Provide the (X, Y) coordinate of the cell's center where the given text is located.  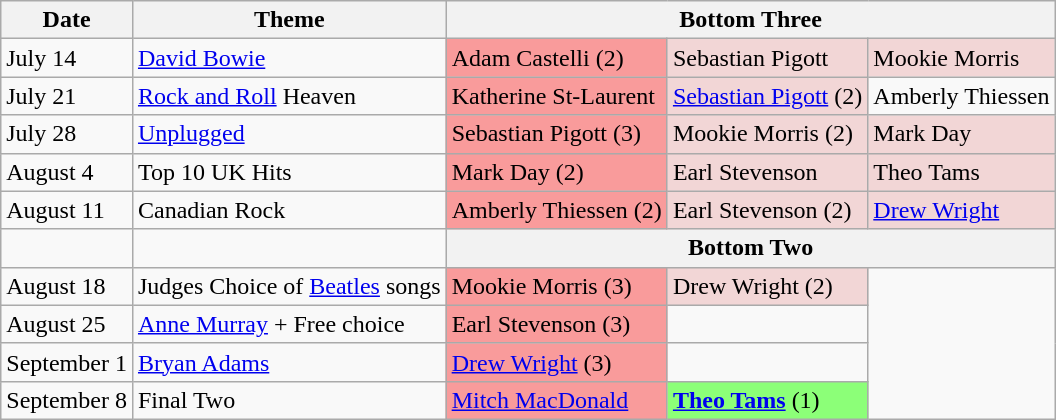
September 8 (67, 400)
Judges Choice of Beatles songs (289, 286)
Top 10 UK Hits (289, 172)
August 25 (67, 324)
Drew Wright (3) (556, 362)
Earl Stevenson (3) (556, 324)
Canadian Rock (289, 210)
Drew Wright (962, 210)
July 21 (67, 96)
Unplugged (289, 134)
Date (67, 20)
Sebastian Pigott (2) (767, 96)
Katherine St-Laurent (556, 96)
Bottom Three (750, 20)
Mark Day (2) (556, 172)
August 4 (67, 172)
Theo Tams (1) (767, 400)
David Bowie (289, 58)
Earl Stevenson (767, 172)
Anne Murray + Free choice (289, 324)
Theme (289, 20)
Amberly Thiessen (2) (556, 210)
Mookie Morris (2) (767, 134)
Drew Wright (2) (767, 286)
Sebastian Pigott (767, 58)
September 1 (67, 362)
Earl Stevenson (2) (767, 210)
Theo Tams (962, 172)
Final Two (289, 400)
Mookie Morris (962, 58)
Mitch MacDonald (556, 400)
Mookie Morris (3) (556, 286)
Mark Day (962, 134)
July 28 (67, 134)
August 18 (67, 286)
July 14 (67, 58)
Amberly Thiessen (962, 96)
Sebastian Pigott (3) (556, 134)
August 11 (67, 210)
Bryan Adams (289, 362)
Adam Castelli (2) (556, 58)
Rock and Roll Heaven (289, 96)
Bottom Two (750, 248)
